Scan for the cell matching the given text and deliver its (x, y) coordinate at center. 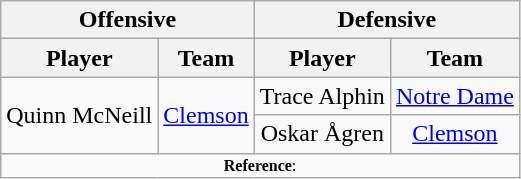
Quinn McNeill (80, 115)
Oskar Ågren (322, 134)
Offensive (128, 20)
Trace Alphin (322, 96)
Reference: (260, 165)
Notre Dame (454, 96)
Defensive (386, 20)
